Extract the (x, y) coordinate from the center of the cell holding the provided text.  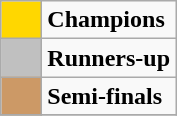
Runners-up (109, 58)
Champions (109, 20)
Semi-finals (109, 96)
